Extract the [X, Y] coordinate from the center of the cell holding the provided text.  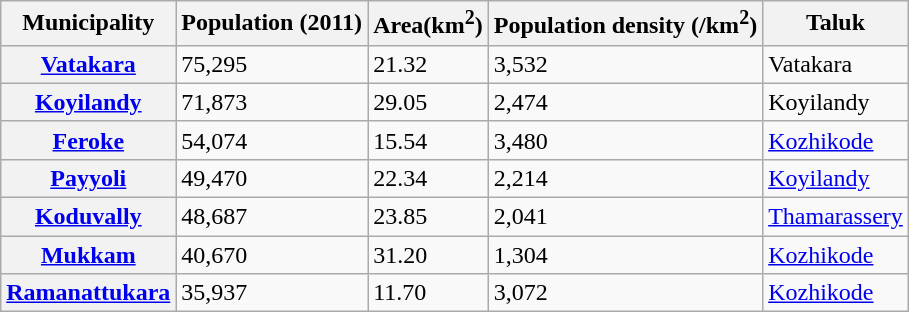
Thamarassery [836, 217]
23.85 [428, 217]
Koduvally [88, 217]
Population density (/km2) [625, 24]
Population (2011) [272, 24]
2,474 [625, 102]
15.54 [428, 140]
2,041 [625, 217]
3,072 [625, 293]
48,687 [272, 217]
22.34 [428, 178]
21.32 [428, 64]
3,532 [625, 64]
2,214 [625, 178]
Payyoli [88, 178]
Area(km2) [428, 24]
31.20 [428, 255]
Ramanattukara [88, 293]
Taluk [836, 24]
75,295 [272, 64]
29.05 [428, 102]
49,470 [272, 178]
71,873 [272, 102]
Feroke [88, 140]
40,670 [272, 255]
1,304 [625, 255]
11.70 [428, 293]
Municipality [88, 24]
3,480 [625, 140]
54,074 [272, 140]
Mukkam [88, 255]
35,937 [272, 293]
